Output the [X, Y] coordinate of the center of the cell containing the given text.  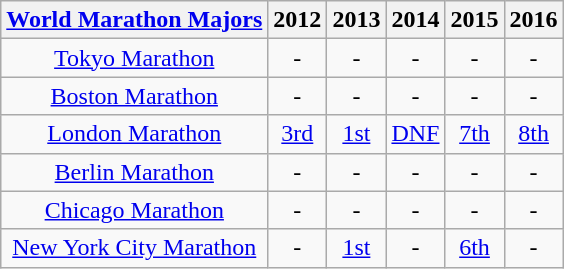
London Marathon [134, 134]
Tokyo Marathon [134, 58]
Boston Marathon [134, 96]
3rd [298, 134]
World Marathon Majors [134, 20]
8th [534, 134]
6th [474, 248]
2015 [474, 20]
2014 [416, 20]
2012 [298, 20]
Berlin Marathon [134, 172]
Chicago Marathon [134, 210]
7th [474, 134]
2013 [356, 20]
DNF [416, 134]
New York City Marathon [134, 248]
2016 [534, 20]
